Capture the cell that displays the provided text and extract its (X, Y) central coordinate. 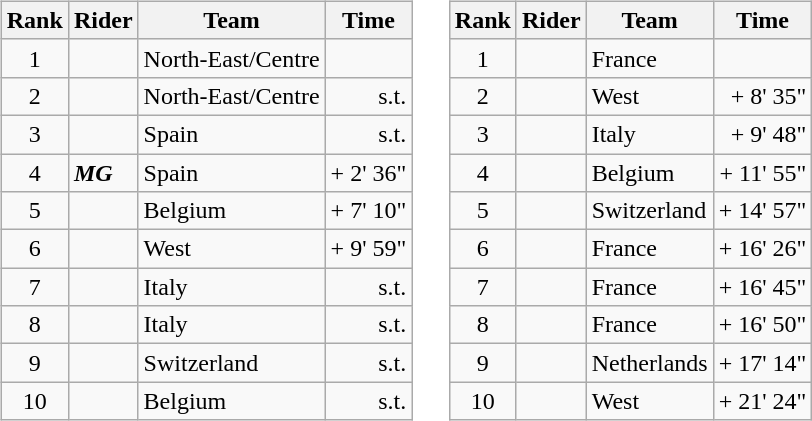
+ 16' 50" (762, 325)
Netherlands (650, 363)
+ 11' 55" (762, 173)
+ 16' 45" (762, 287)
+ 16' 26" (762, 249)
+ 2' 36" (368, 173)
+ 7' 10" (368, 211)
+ 17' 14" (762, 363)
+ 14' 57" (762, 211)
+ 8' 35" (762, 96)
+ 9' 48" (762, 134)
MG (103, 173)
+ 21' 24" (762, 401)
+ 9' 59" (368, 249)
